Locate the cell with the specified text and output its (X, Y) center coordinate. 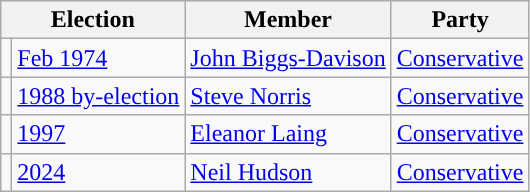
Party (460, 20)
2024 (98, 172)
Feb 1974 (98, 58)
Member (288, 20)
Neil Hudson (288, 172)
Eleanor Laing (288, 134)
1997 (98, 134)
1988 by-election (98, 96)
John Biggs-Davison (288, 58)
Election (93, 20)
Steve Norris (288, 96)
